From the cell containing the given text, extract its center point as [X, Y] coordinate. 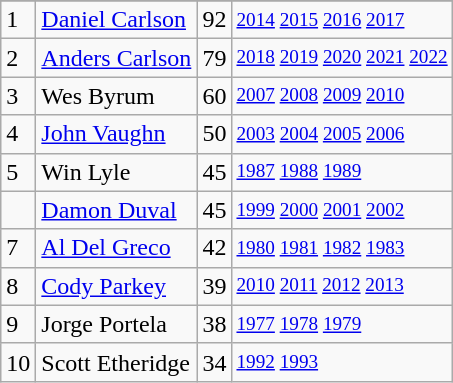
5 [18, 172]
34 [214, 362]
2010 2011 2012 2013 [342, 286]
92 [214, 20]
Cody Parkey [116, 286]
Scott Etheridge [116, 362]
1977 1978 1979 [342, 324]
Al Del Greco [116, 248]
9 [18, 324]
Daniel Carlson [116, 20]
2007 2008 2009 2010 [342, 96]
38 [214, 324]
39 [214, 286]
1 [18, 20]
Wes Byrum [116, 96]
3 [18, 96]
4 [18, 134]
8 [18, 286]
1992 1993 [342, 362]
2003 2004 2005 2006 [342, 134]
79 [214, 58]
2018 2019 2020 2021 2022 [342, 58]
10 [18, 362]
60 [214, 96]
Jorge Portela [116, 324]
Damon Duval [116, 210]
7 [18, 248]
50 [214, 134]
Anders Carlson [116, 58]
42 [214, 248]
1980 1981 1982 1983 [342, 248]
John Vaughn [116, 134]
1987 1988 1989 [342, 172]
Win Lyle [116, 172]
2 [18, 58]
1999 2000 2001 2002 [342, 210]
2014 2015 2016 2017 [342, 20]
